Provide the (X, Y) coordinate of the cell's center where the given text is located.  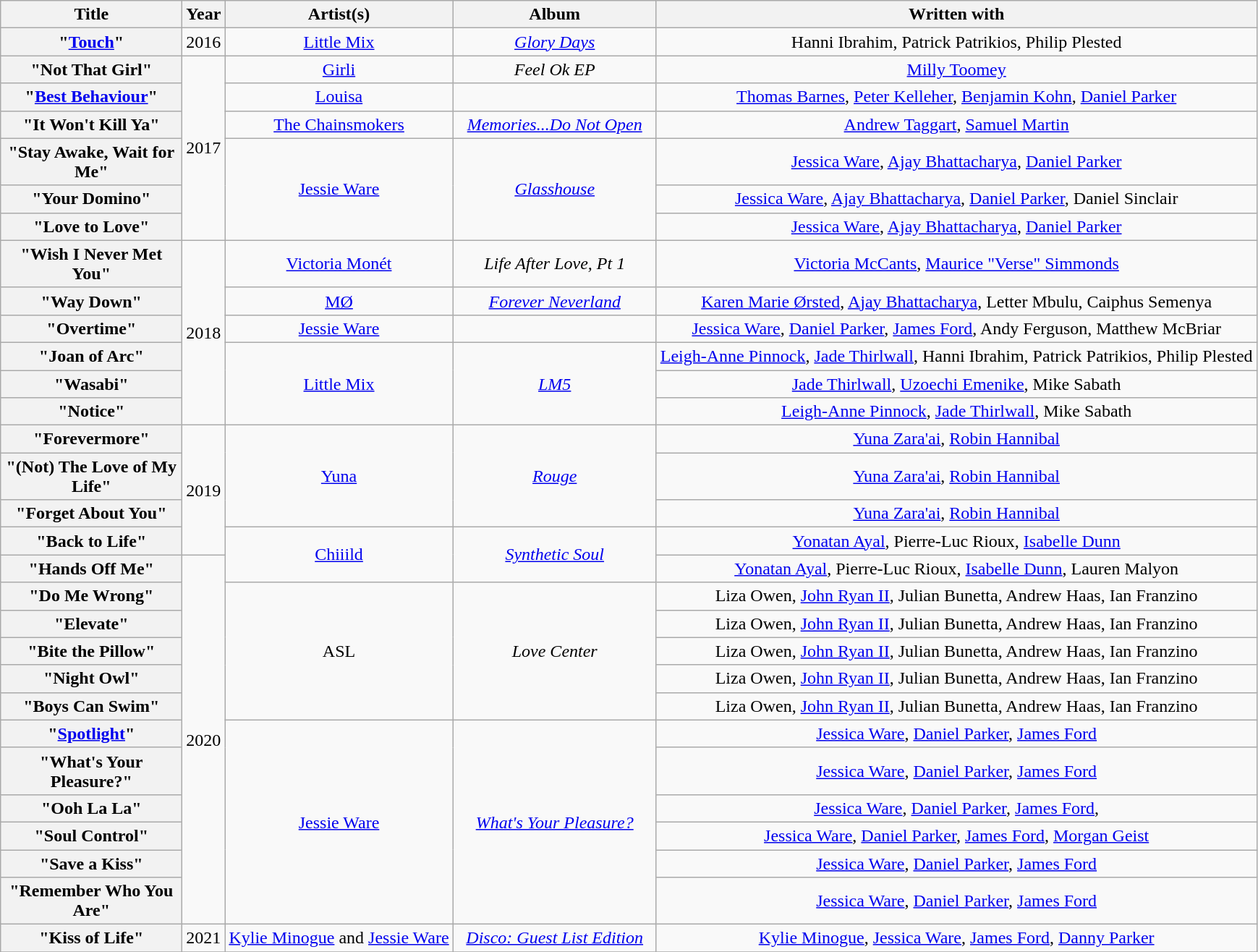
Girli (339, 69)
"Night Owl" (91, 679)
Year (204, 14)
Jessica Ware, Daniel Parker, James Ford, Morgan Geist (956, 836)
Love Center (554, 651)
"Bite the Pillow" (91, 651)
"Wish I Never Met You" (91, 263)
2021 (204, 938)
Forever Neverland (554, 301)
Feel Ok EP (554, 69)
"Notice" (91, 412)
"Not That Girl" (91, 69)
Glasshouse (554, 190)
"Forevermore" (91, 439)
"Wasabi" (91, 384)
"Way Down" (91, 301)
"Kiss of Life" (91, 938)
Title (91, 14)
Written with (956, 14)
What's Your Pleasure? (554, 822)
Louisa (339, 97)
"Ooh La La" (91, 808)
Artist(s) (339, 14)
"Overtime" (91, 328)
"Spotlight" (91, 734)
2017 (204, 148)
Hanni Ibrahim, Patrick Patrikios, Philip Plested (956, 42)
Disco: Guest List Edition (554, 938)
Rouge (554, 476)
"Boys Can Swim" (91, 706)
Leigh-Anne Pinnock, Jade Thirlwall, Mike Sabath (956, 412)
2020 (204, 739)
"Soul Control" (91, 836)
"Save a Kiss" (91, 863)
MØ (339, 301)
The Chainsmokers (339, 124)
"Love to Love" (91, 226)
Kylie Minogue, Jessica Ware, James Ford, Danny Parker (956, 938)
"(Not) The Love of My Life" (91, 476)
Memories...Do Not Open (554, 124)
Jessica Ware, Daniel Parker, James Ford, (956, 808)
"Joan of Arc" (91, 356)
Chiiild (339, 555)
Life After Love, Pt 1 (554, 263)
"Remember Who You Are" (91, 901)
Victoria Monét (339, 263)
Victoria McCants, Maurice "Verse" Simmonds (956, 263)
2019 (204, 490)
Yuna (339, 476)
Jade Thirlwall, Uzoechi Emenike, Mike Sabath (956, 384)
Karen Marie Ørsted, Ajay Bhattacharya, Letter Mbulu, Caiphus Semenya (956, 301)
"Do Me Wrong" (91, 596)
"Touch" (91, 42)
"It Won't Kill Ya" (91, 124)
Yonatan Ayal, Pierre-Luc Rioux, Isabelle Dunn, Lauren Malyon (956, 569)
Jessica Ware, Ajay Bhattacharya, Daniel Parker, Daniel Sinclair (956, 199)
"Hands Off Me" (91, 569)
2018 (204, 333)
Andrew Taggart, Samuel Martin (956, 124)
Leigh-Anne Pinnock, Jade Thirlwall, Hanni Ibrahim, Patrick Patrikios, Philip Plested (956, 356)
Yonatan Ayal, Pierre-Luc Rioux, Isabelle Dunn (956, 541)
Milly Toomey (956, 69)
2016 (204, 42)
Synthetic Soul (554, 555)
"Stay Awake, Wait for Me" (91, 162)
"Forget About You" (91, 514)
"Elevate" (91, 624)
Glory Days (554, 42)
ASL (339, 651)
Thomas Barnes, Peter Kelleher, Benjamin Kohn, Daniel Parker (956, 97)
"Back to Life" (91, 541)
Album (554, 14)
Kylie Minogue and Jessie Ware (339, 938)
LM5 (554, 383)
"Your Domino" (91, 199)
"Best Behaviour" (91, 97)
"What's Your Pleasure?" (91, 771)
Jessica Ware, Daniel Parker, James Ford, Andy Ferguson, Matthew McBriar (956, 328)
